Pinpoint the cell where the given text exists, returning its [x, y] midpoint coordinate. 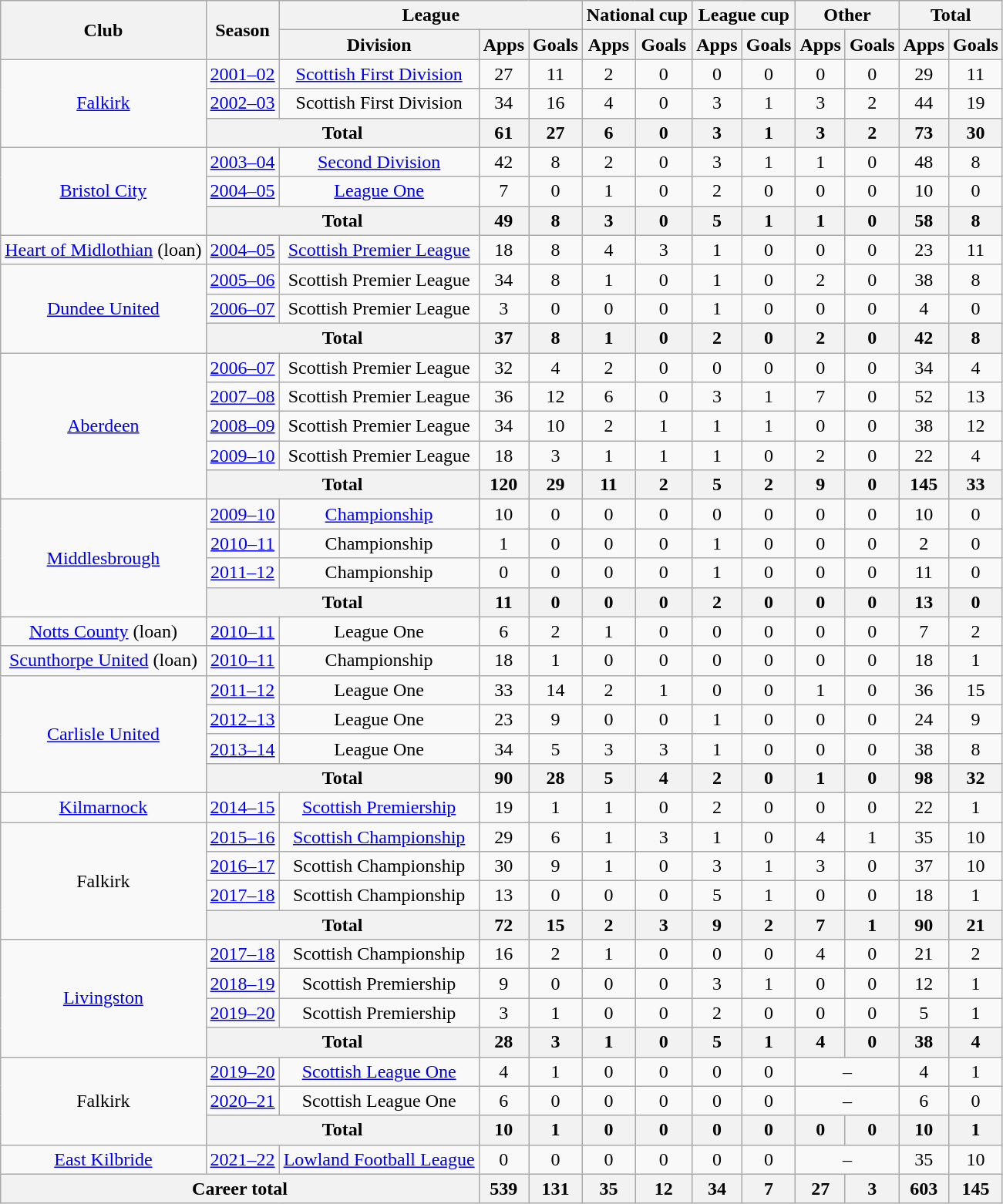
Heart of Midlothian (loan) [103, 250]
2021–22 [242, 1159]
72 [503, 925]
49 [503, 220]
Dundee United [103, 308]
Notts County (loan) [103, 631]
Aberdeen [103, 426]
2003–04 [242, 162]
120 [503, 485]
2005–06 [242, 279]
Livingston [103, 998]
Club [103, 30]
48 [924, 162]
14 [556, 690]
98 [924, 778]
61 [503, 133]
2013–14 [242, 748]
Middlesbrough [103, 558]
Carlisle United [103, 734]
58 [924, 220]
2014–15 [242, 807]
2016–17 [242, 866]
52 [924, 397]
2008–09 [242, 426]
2002–03 [242, 103]
Scunthorpe United (loan) [103, 661]
Bristol City [103, 191]
National cup [637, 15]
44 [924, 103]
603 [924, 1189]
2015–16 [242, 836]
539 [503, 1189]
2018–19 [242, 984]
2001–02 [242, 74]
Career total [240, 1189]
League [430, 15]
Season [242, 30]
Other [847, 15]
Division [379, 45]
2012–13 [242, 719]
131 [556, 1189]
73 [924, 133]
East Kilbride [103, 1159]
Kilmarnock [103, 807]
Second Division [379, 162]
Lowland Football League [379, 1159]
League cup [744, 15]
2007–08 [242, 397]
24 [924, 719]
2020–21 [242, 1101]
